Pinpoint the cell where the given text exists, returning its [x, y] midpoint coordinate. 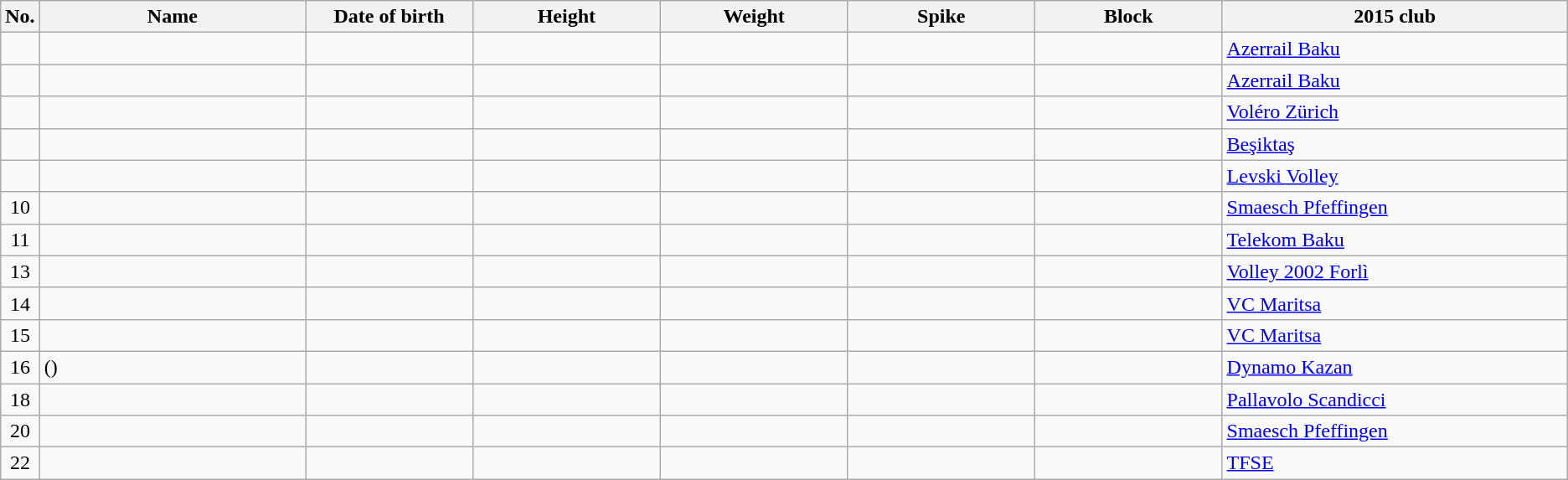
Voléro Zürich [1395, 112]
18 [20, 400]
Levski Volley [1395, 176]
14 [20, 303]
Block [1129, 17]
Date of birth [389, 17]
Telekom Baku [1395, 240]
15 [20, 335]
22 [20, 463]
11 [20, 240]
20 [20, 431]
16 [20, 367]
10 [20, 208]
Beşiktaş [1395, 144]
Volley 2002 Forlì [1395, 271]
Dynamo Kazan [1395, 367]
Spike [941, 17]
13 [20, 271]
2015 club [1395, 17]
Weight [754, 17]
Pallavolo Scandicci [1395, 400]
TFSE [1395, 463]
Height [566, 17]
Name [173, 17]
() [173, 367]
No. [20, 17]
